Capture the cell that displays the provided text and extract its [x, y] central coordinate. 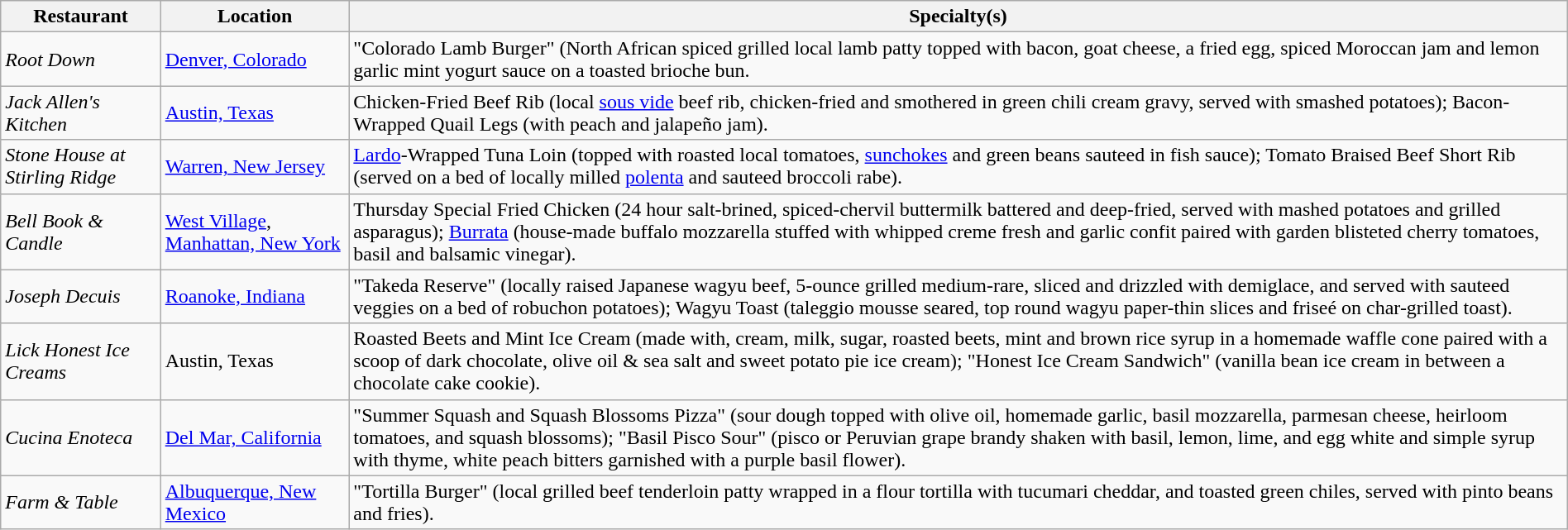
Denver, Colorado [255, 60]
Bell Book & Candle [81, 232]
Restaurant [81, 17]
Specialty(s) [958, 17]
Del Mar, California [255, 437]
Jack Allen's Kitchen [81, 112]
Roanoke, Indiana [255, 296]
Farm & Table [81, 503]
Location [255, 17]
Lick Honest Ice Creams [81, 361]
West Village, Manhattan, New York [255, 232]
Joseph Decuis [81, 296]
Albuquerque, New Mexico [255, 503]
Root Down [81, 60]
Warren, New Jersey [255, 167]
Stone House at Stirling Ridge [81, 167]
Cucina Enoteca [81, 437]
